Identify which cell holds the provided text, then report its [X, Y] central coordinate. 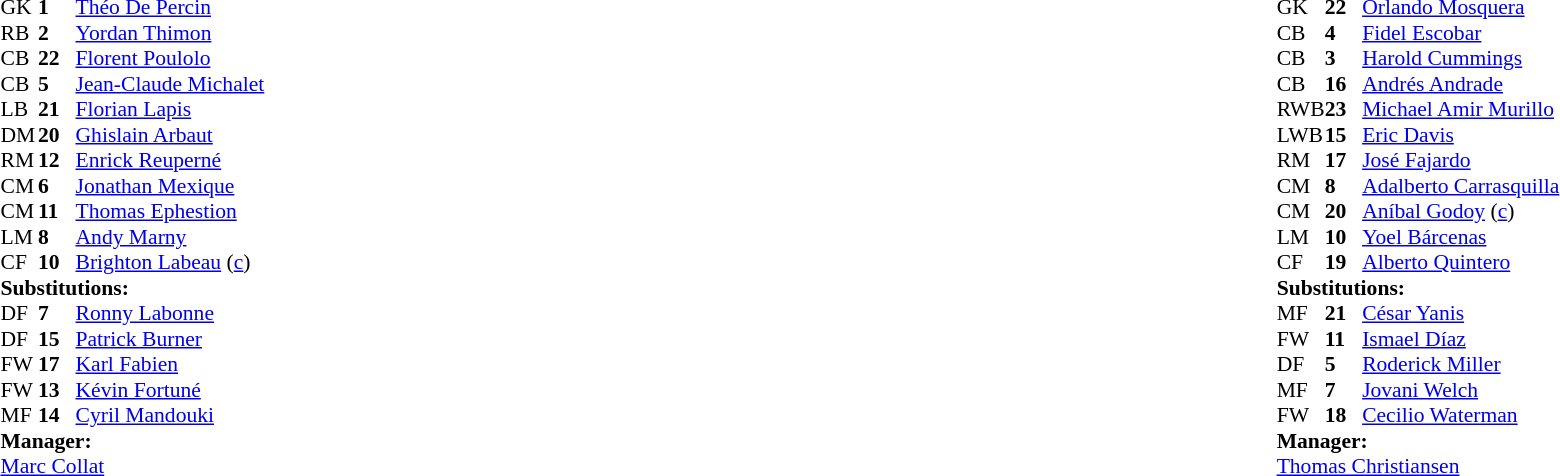
Eric Davis [1460, 135]
2 [57, 33]
16 [1344, 84]
DM [19, 135]
Yordan Thimon [170, 33]
Jean-Claude Michalet [170, 84]
Roderick Miller [1460, 365]
Andrés Andrade [1460, 84]
23 [1344, 109]
Michael Amir Murillo [1460, 109]
14 [57, 415]
Harold Cummings [1460, 59]
José Fajardo [1460, 161]
Thomas Ephestion [170, 211]
Kévin Fortuné [170, 390]
Ghislain Arbaut [170, 135]
Fidel Escobar [1460, 33]
Jovani Welch [1460, 390]
Cecilio Waterman [1460, 415]
19 [1344, 263]
RWB [1301, 109]
Andy Marny [170, 237]
Yoel Bárcenas [1460, 237]
6 [57, 186]
22 [57, 59]
Aníbal Godoy (c) [1460, 211]
Patrick Burner [170, 339]
13 [57, 390]
Cyril Mandouki [170, 415]
Jonathan Mexique [170, 186]
LB [19, 109]
Adalberto Carrasquilla [1460, 186]
César Yanis [1460, 313]
4 [1344, 33]
18 [1344, 415]
12 [57, 161]
RB [19, 33]
Enrick Reuperné [170, 161]
Karl Fabien [170, 365]
Alberto Quintero [1460, 263]
Florian Lapis [170, 109]
Ronny Labonne [170, 313]
Ismael Díaz [1460, 339]
Brighton Labeau (c) [170, 263]
3 [1344, 59]
Florent Poulolo [170, 59]
LWB [1301, 135]
